Output the (x, y) coordinate of the center of the cell containing the given text.  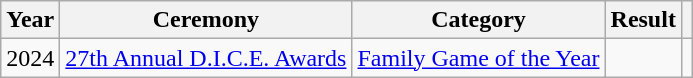
Ceremony (206, 20)
Year (30, 20)
Family Game of the Year (478, 58)
Category (478, 20)
27th Annual D.I.C.E. Awards (206, 58)
2024 (30, 58)
Result (643, 20)
